Scan for the cell matching the given text and deliver its [X, Y] coordinate at center. 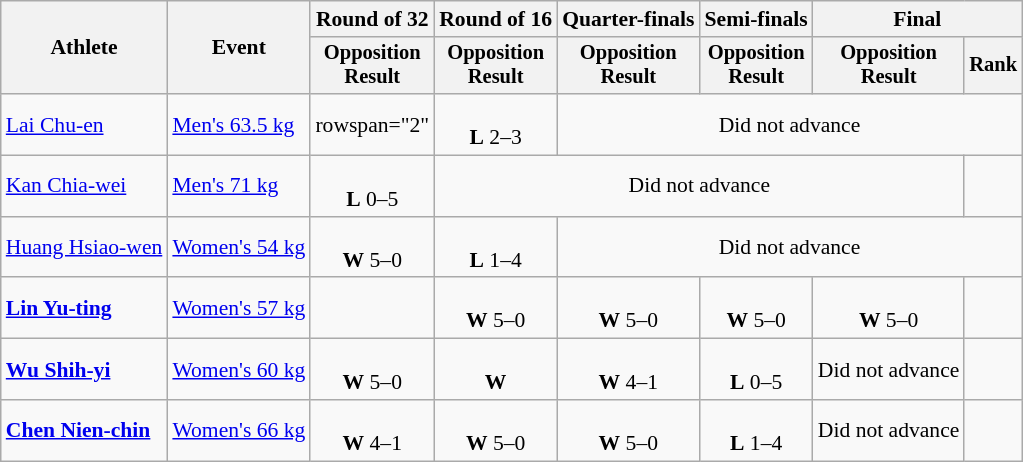
Athlete [84, 48]
Final [918, 19]
Women's 54 kg [238, 248]
W [496, 370]
Women's 66 kg [238, 430]
Round of 16 [496, 19]
Quarter-finals [628, 19]
Huang Hsiao-wen [84, 248]
L 2–3 [496, 124]
rowspan="2" [372, 124]
Event [238, 48]
Semi-finals [756, 19]
Women's 57 kg [238, 308]
Women's 60 kg [238, 370]
Rank [993, 66]
Men's 71 kg [238, 186]
Men's 63.5 kg [238, 124]
Lin Yu-ting [84, 308]
Kan Chia-wei [84, 186]
Wu Shih-yi [84, 370]
Round of 32 [372, 19]
Lai Chu-en [84, 124]
Chen Nien-chin [84, 430]
